Find where the given text appears and provide that cell's center as [X, Y] coordinate. 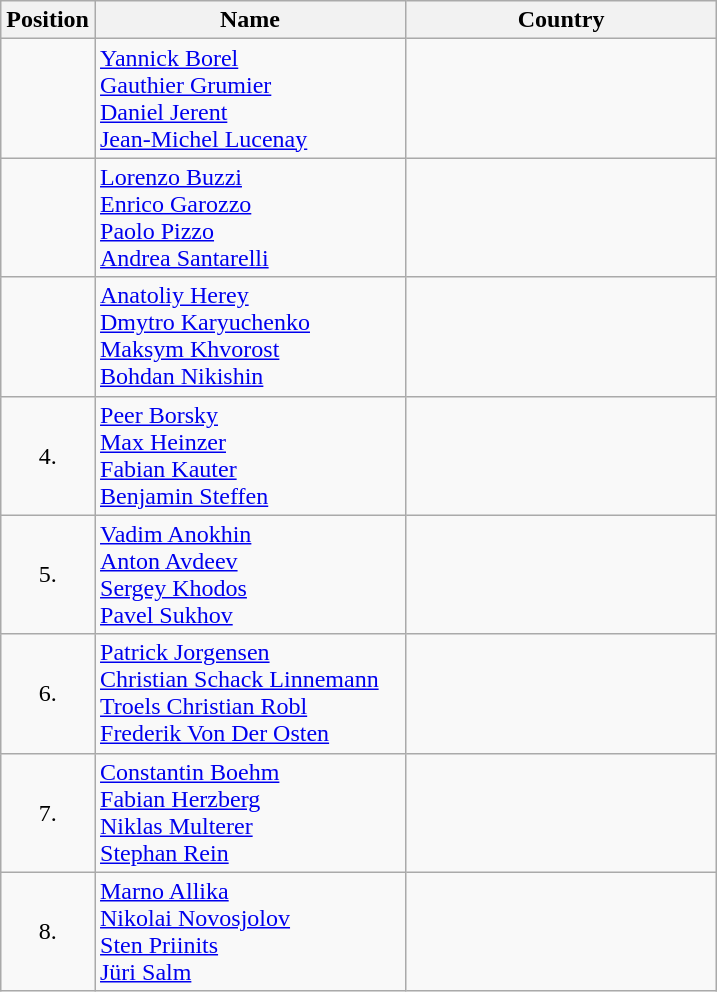
4. [48, 456]
Constantin BoehmFabian HerzbergNiklas MultererStephan Rein [250, 812]
Anatoliy HereyDmytro KaryuchenkoMaksym KhvorostBohdan Nikishin [250, 336]
8. [48, 932]
Position [48, 20]
Country [562, 20]
Patrick JorgensenChristian Schack LinnemannTroels Christian RoblFrederik Von Der Osten [250, 694]
Peer BorskyMax HeinzerFabian KauterBenjamin Steffen [250, 456]
5. [48, 574]
Vadim AnokhinAnton AvdeevSergey KhodosPavel Sukhov [250, 574]
Lorenzo BuzziEnrico GarozzoPaolo PizzoAndrea Santarelli [250, 218]
6. [48, 694]
Marno AllikaNikolai NovosjolovSten PriinitsJüri Salm [250, 932]
7. [48, 812]
Name [250, 20]
Yannick BorelGauthier GrumierDaniel JerentJean-Michel Lucenay [250, 98]
